Return [X, Y] of the center of cell containing provided text 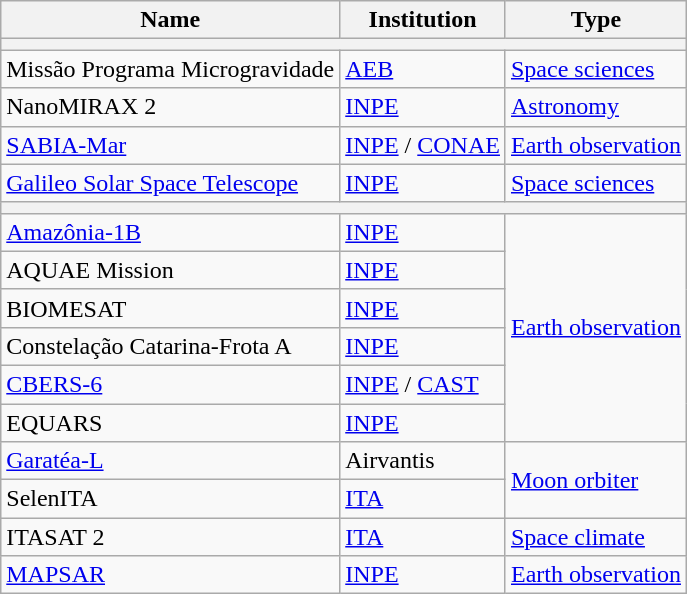
Airvantis [423, 461]
Amazônia-1B [170, 232]
CBERS-6 [170, 384]
Type [596, 20]
BIOMESAT [170, 308]
Galileo Solar Space Telescope [170, 183]
Name [170, 20]
INPE / CAST [423, 384]
Garatéa-L [170, 461]
SABIA-Mar [170, 145]
INPE / CONAE [423, 145]
Constelação Catarina-Frota A [170, 346]
Institution [423, 20]
Missão Programa Microgravidade [170, 69]
Astronomy [596, 107]
EQUARS [170, 423]
AQUAE Mission [170, 270]
Moon orbiter [596, 480]
SelenITA [170, 499]
MAPSAR [170, 575]
AEB [423, 69]
ITASAT 2 [170, 537]
NanoMIRAX 2 [170, 107]
Space climate [596, 537]
